Search for the cell housing the specified text and yield its (x, y) center coordinate. 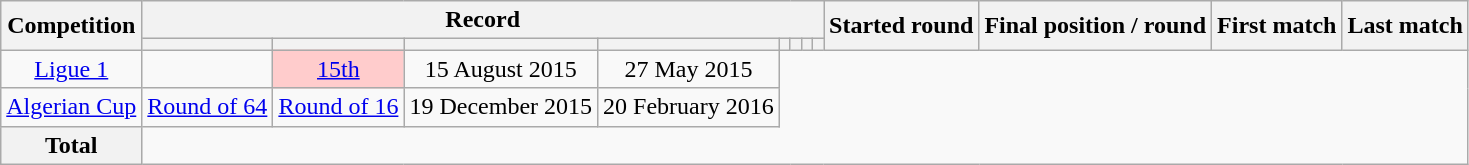
15 August 2015 (501, 69)
Round of 16 (338, 107)
Started round (902, 26)
15th (338, 69)
Round of 64 (208, 107)
Ligue 1 (72, 69)
20 February 2016 (689, 107)
Algerian Cup (72, 107)
27 May 2015 (689, 69)
Last match (1405, 26)
Final position / round (1096, 26)
Total (72, 145)
19 December 2015 (501, 107)
Record (483, 20)
Competition (72, 26)
First match (1277, 26)
